Search for the cell housing the specified text and yield its (x, y) center coordinate. 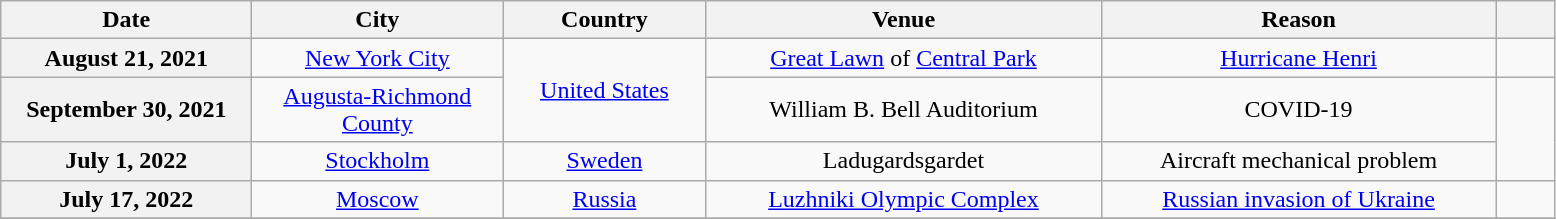
City (378, 20)
COVID-19 (1298, 110)
July 17, 2022 (126, 199)
Sweden (604, 161)
Russia (604, 199)
July 1, 2022 (126, 161)
Moscow (378, 199)
Ladugardsgardet (904, 161)
Stockholm (378, 161)
Hurricane Henri (1298, 58)
Venue (904, 20)
Country (604, 20)
Russian invasion of Ukraine (1298, 199)
September 30, 2021 (126, 110)
August 21, 2021 (126, 58)
William B. Bell Auditorium (904, 110)
Reason (1298, 20)
Luzhniki Olympic Complex (904, 199)
Aircraft mechanical problem (1298, 161)
Augusta-Richmond County (378, 110)
Great Lawn of Central Park (904, 58)
New York City (378, 58)
Date (126, 20)
United States (604, 90)
